Identify which cell holds the provided text, then report its (X, Y) central coordinate. 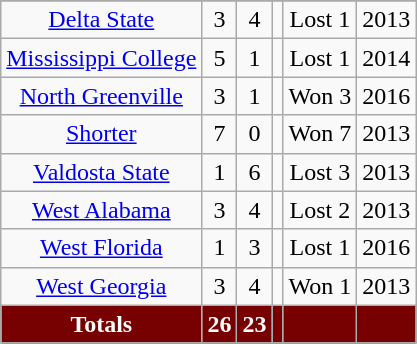
6 (254, 172)
Delta State (102, 20)
7 (220, 134)
West Florida (102, 248)
Lost 2 (320, 210)
23 (254, 324)
Won 3 (320, 96)
Shorter (102, 134)
Lost 3 (320, 172)
West Georgia (102, 286)
Totals (102, 324)
5 (220, 58)
North Greenville (102, 96)
Won 1 (320, 286)
Won 7 (320, 134)
Mississippi College (102, 58)
West Alabama (102, 210)
Valdosta State (102, 172)
26 (220, 324)
2014 (386, 58)
0 (254, 134)
